Determine the [x, y] coordinate at the center of the cell enclosing the given text.  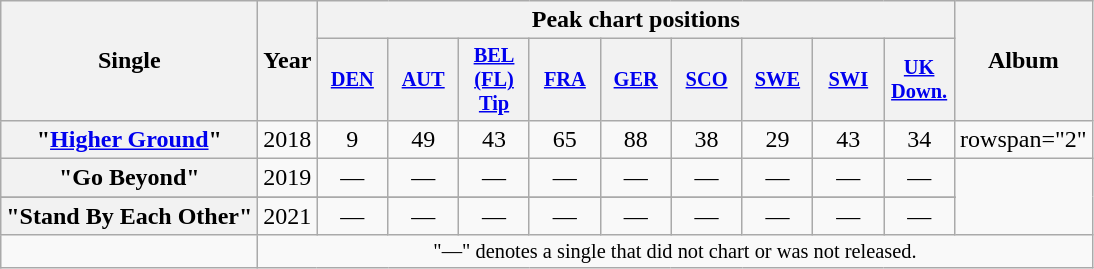
34 [920, 139]
FRA [564, 80]
AUT [424, 80]
"Stand By Each Other" [130, 216]
88 [636, 139]
"Go Beyond" [130, 178]
29 [778, 139]
DEN [352, 80]
Single [130, 61]
49 [424, 139]
2019 [288, 178]
2018 [288, 139]
GER [636, 80]
rowspan="2" [1024, 139]
SWI [848, 80]
UKDown. [920, 80]
SWE [778, 80]
Peak chart positions [636, 20]
SCO [706, 80]
2021 [288, 216]
BEL(FL)Tip [494, 80]
9 [352, 139]
"Higher Ground" [130, 139]
Year [288, 61]
Album [1024, 61]
38 [706, 139]
"—" denotes a single that did not chart or was not released. [675, 252]
65 [564, 139]
